Capture the cell that displays the provided text and extract its [X, Y] central coordinate. 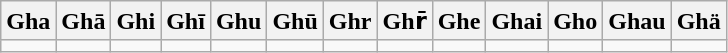
Ghu [238, 21]
Ghī [186, 21]
Ghä [698, 21]
Ghi [136, 21]
Gha [28, 21]
Ghau [637, 21]
Ghū [295, 21]
Ghā [84, 21]
Gho [576, 21]
Ghe [459, 21]
Ghr [350, 21]
Ghr̄ [404, 21]
Ghai [517, 21]
